Determine the [x, y] coordinate at the center of the cell enclosing the given text.  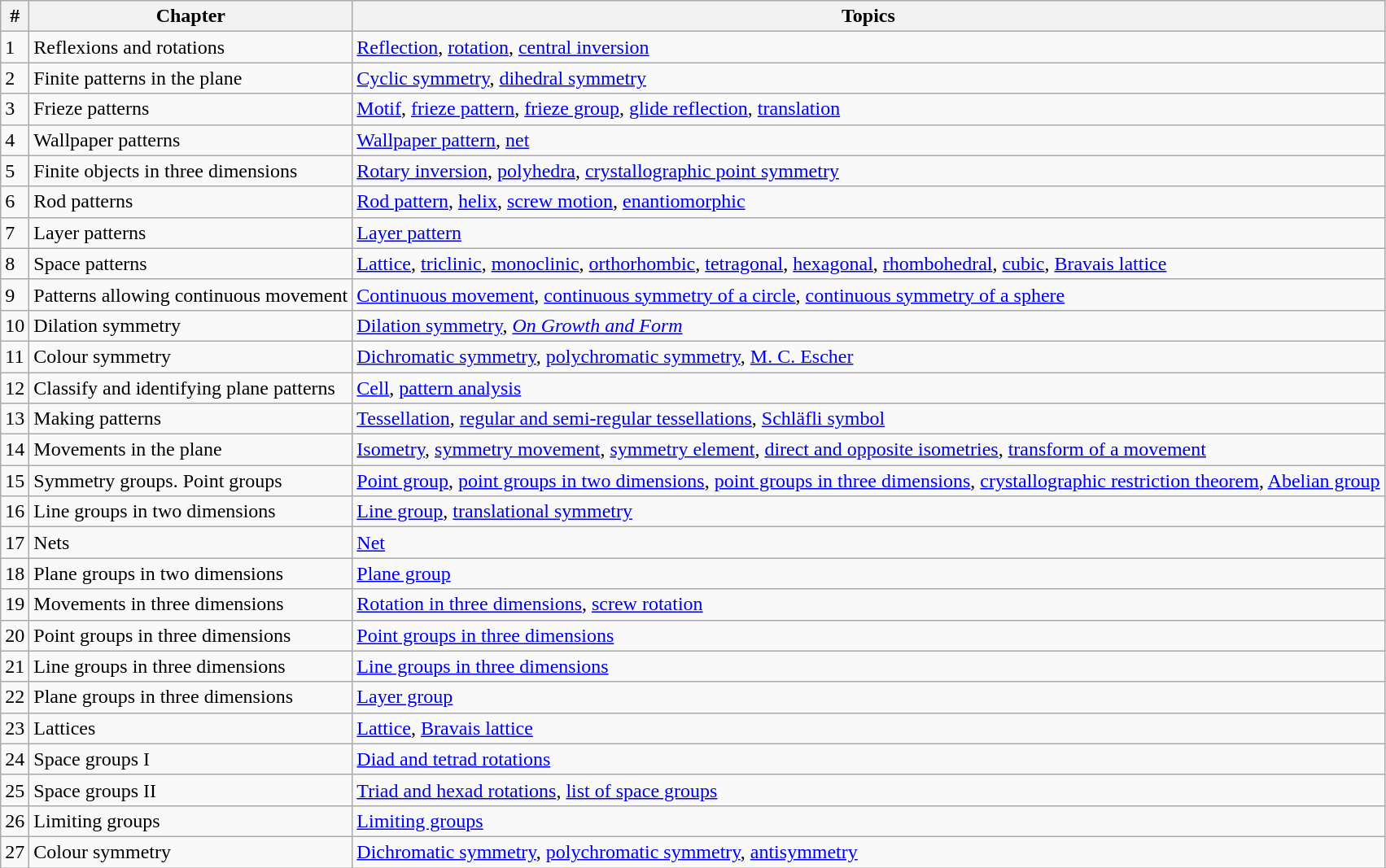
1 [15, 47]
Motif, frieze pattern, frieze group, glide reflection, translation [868, 109]
Continuous movement, continuous symmetry of a circle, continuous symmetry of a sphere [868, 294]
26 [15, 821]
Triad and hexad rotations, list of space groups [868, 790]
Frieze patterns [190, 109]
Topics [868, 16]
14 [15, 450]
Finite objects in three dimensions [190, 171]
Space patterns [190, 264]
Space groups I [190, 759]
Rod pattern, helix, screw motion, enantiomorphic [868, 202]
Dichromatic symmetry, polychromatic symmetry, antisymmetry [868, 852]
Layer group [868, 697]
24 [15, 759]
Point group, point groups in two dimensions, point groups in three dimensions, crystallographic restriction theorem, Abelian group [868, 481]
Symmetry groups. Point groups [190, 481]
Classify and identifying plane patterns [190, 388]
Making patterns [190, 419]
Lattice, triclinic, monoclinic, orthorhombic, tetragonal, hexagonal, rhombohedral, cubic, Bravais lattice [868, 264]
# [15, 16]
Wallpaper pattern, net [868, 140]
11 [15, 356]
Plane group [868, 574]
Chapter [190, 16]
19 [15, 604]
Layer pattern [868, 233]
13 [15, 419]
Layer patterns [190, 233]
Cyclic symmetry, dihedral symmetry [868, 78]
5 [15, 171]
Isometry, symmetry movement, symmetry element, direct and opposite isometries, transform of a movement [868, 450]
Cell, pattern analysis [868, 388]
Rotary inversion, polyhedra, crystallographic point symmetry [868, 171]
2 [15, 78]
18 [15, 574]
23 [15, 728]
10 [15, 325]
Lattices [190, 728]
Reflection, rotation, central inversion [868, 47]
25 [15, 790]
8 [15, 264]
Line group, translational symmetry [868, 512]
Dilation symmetry [190, 325]
Patterns allowing continuous movement [190, 294]
Movements in the plane [190, 450]
15 [15, 481]
17 [15, 543]
Plane groups in three dimensions [190, 697]
20 [15, 635]
6 [15, 202]
Dilation symmetry, On Growth and Form [868, 325]
9 [15, 294]
Lattice, Bravais lattice [868, 728]
22 [15, 697]
Movements in three dimensions [190, 604]
7 [15, 233]
Rotation in three dimensions, screw rotation [868, 604]
4 [15, 140]
27 [15, 852]
Plane groups in two dimensions [190, 574]
Net [868, 543]
Line groups in two dimensions [190, 512]
Reflexions and rotations [190, 47]
Nets [190, 543]
Finite patterns in the plane [190, 78]
Wallpaper patterns [190, 140]
Dichromatic symmetry, polychromatic symmetry, M. C. Escher [868, 356]
Rod patterns [190, 202]
12 [15, 388]
16 [15, 512]
3 [15, 109]
Space groups II [190, 790]
Diad and tetrad rotations [868, 759]
Tessellation, regular and semi-regular tessellations, Schläfli symbol [868, 419]
21 [15, 666]
